Identify which cell holds the provided text, then report its (x, y) central coordinate. 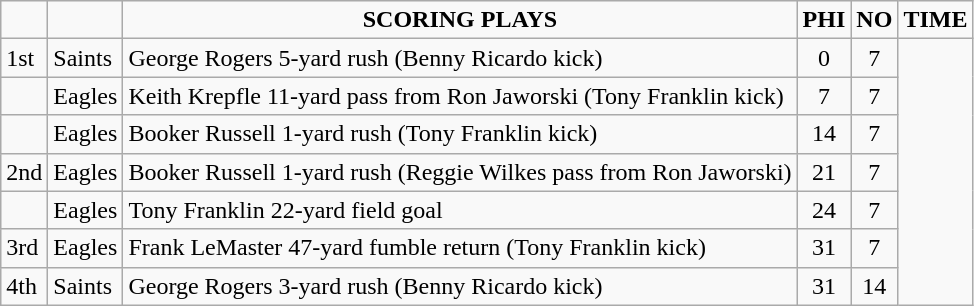
PHI (824, 20)
0 (824, 58)
24 (824, 210)
Frank LeMaster 47-yard fumble return (Tony Franklin kick) (460, 248)
3rd (24, 248)
1st (24, 58)
George Rogers 3-yard rush (Benny Ricardo kick) (460, 286)
SCORING PLAYS (460, 20)
2nd (24, 172)
TIME (936, 20)
Keith Krepfle 11-yard pass from Ron Jaworski (Tony Franklin kick) (460, 96)
21 (824, 172)
Tony Franklin 22-yard field goal (460, 210)
Booker Russell 1-yard rush (Reggie Wilkes pass from Ron Jaworski) (460, 172)
George Rogers 5-yard rush (Benny Ricardo kick) (460, 58)
NO (874, 20)
Booker Russell 1-yard rush (Tony Franklin kick) (460, 134)
4th (24, 286)
